Capture the cell that displays the provided text and extract its (X, Y) central coordinate. 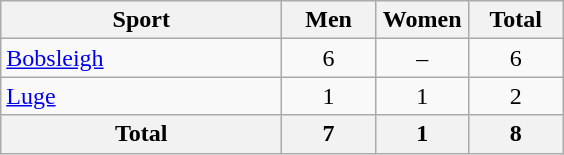
Sport (142, 20)
8 (516, 134)
Men (329, 20)
Bobsleigh (142, 58)
– (422, 58)
2 (516, 96)
Women (422, 20)
7 (329, 134)
Luge (142, 96)
